Search for the cell housing the specified text and yield its [x, y] center coordinate. 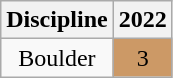
Boulder [57, 58]
3 [142, 58]
2022 [142, 20]
Discipline [57, 20]
